Detect which cell encompasses the target text, then output its (x, y) center coordinate. 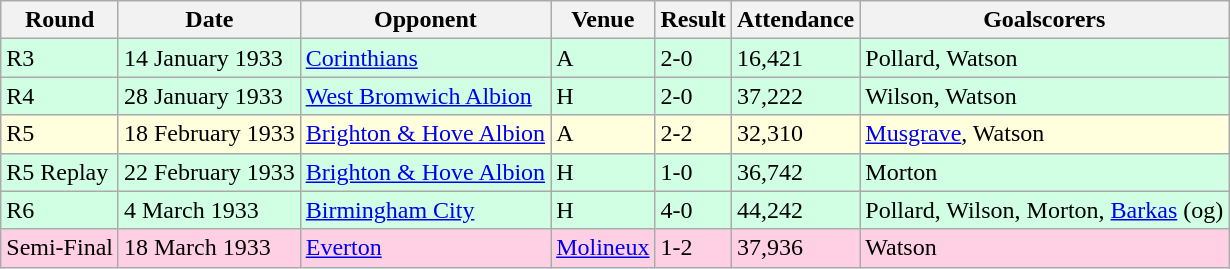
4-0 (693, 210)
West Bromwich Albion (425, 96)
Goalscorers (1044, 20)
Semi-Final (60, 248)
28 January 1933 (209, 96)
Result (693, 20)
37,222 (795, 96)
Morton (1044, 172)
Watson (1044, 248)
32,310 (795, 134)
14 January 1933 (209, 58)
16,421 (795, 58)
Opponent (425, 20)
1-0 (693, 172)
18 March 1933 (209, 248)
Venue (603, 20)
R6 (60, 210)
Wilson, Watson (1044, 96)
R4 (60, 96)
Pollard, Wilson, Morton, Barkas (og) (1044, 210)
R5 Replay (60, 172)
36,742 (795, 172)
Musgrave, Watson (1044, 134)
Pollard, Watson (1044, 58)
4 March 1933 (209, 210)
Corinthians (425, 58)
Birmingham City (425, 210)
37,936 (795, 248)
Molineux (603, 248)
Attendance (795, 20)
2-2 (693, 134)
18 February 1933 (209, 134)
22 February 1933 (209, 172)
R5 (60, 134)
44,242 (795, 210)
Date (209, 20)
Round (60, 20)
Everton (425, 248)
R3 (60, 58)
1-2 (693, 248)
